Provide the (x, y) coordinate of the cell's center where the given text is located.  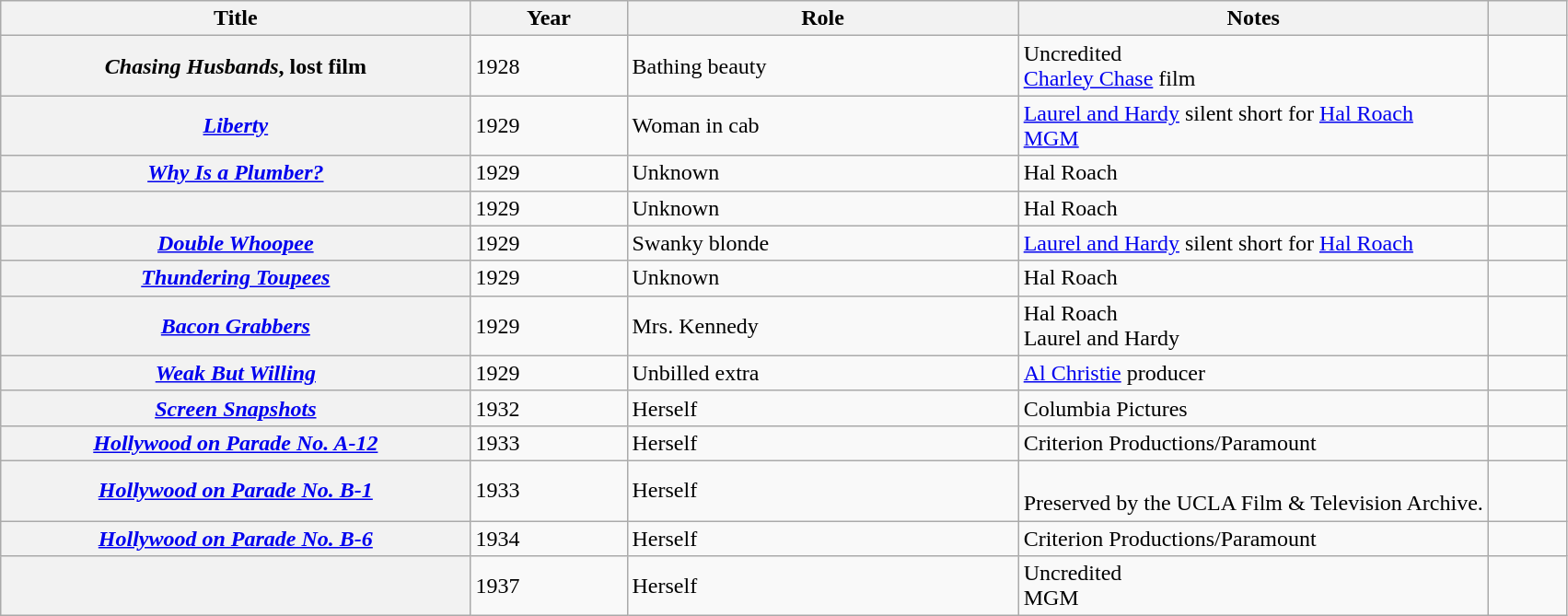
Why Is a Plumber? (236, 173)
Title (236, 18)
Preserved by the UCLA Film & Television Archive. (1253, 490)
Hollywood on Parade No. A-12 (236, 443)
Hollywood on Parade No. B-1 (236, 490)
Laurel and Hardy silent short for Hal Roach (1253, 243)
1937 (549, 586)
Hal RoachLaurel and Hardy (1253, 326)
Liberty (236, 125)
Mrs. Kennedy (823, 326)
Swanky blonde (823, 243)
Columbia Pictures (1253, 408)
UncreditedCharley Chase film (1253, 66)
Laurel and Hardy silent short for Hal RoachMGM (1253, 125)
Hollywood on Parade No. B-6 (236, 539)
Woman in cab (823, 125)
Role (823, 18)
Unbilled extra (823, 373)
Thundering Toupees (236, 278)
1928 (549, 66)
1934 (549, 539)
Chasing Husbands, lost film (236, 66)
Double Whoopee (236, 243)
Year (549, 18)
UncreditedMGM (1253, 586)
Al Christie producer (1253, 373)
Bathing beauty (823, 66)
Notes (1253, 18)
Bacon Grabbers (236, 326)
1932 (549, 408)
Screen Snapshots (236, 408)
Weak But Willing (236, 373)
